Determine the [X, Y] coordinate at the center of the cell enclosing the given text.  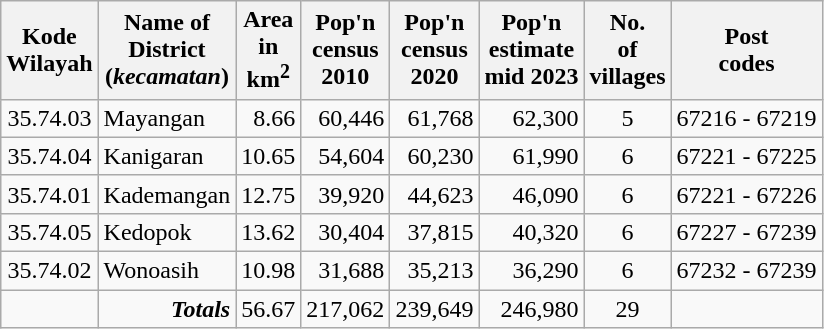
40,320 [532, 232]
8.66 [268, 118]
No.ofvillages [628, 50]
36,290 [532, 271]
Kode Wilayah [50, 50]
67232 - 67239 [746, 271]
37,815 [434, 232]
35,213 [434, 271]
35.74.04 [50, 156]
46,090 [532, 194]
67227 - 67239 [746, 232]
Kanigaran [167, 156]
217,062 [346, 309]
5 [628, 118]
Postcodes [746, 50]
12.75 [268, 194]
Mayangan [167, 118]
29 [628, 309]
10.98 [268, 271]
Kademangan [167, 194]
60,230 [434, 156]
Totals [167, 309]
35.74.03 [50, 118]
239,649 [434, 309]
13.62 [268, 232]
56.67 [268, 309]
67221 - 67225 [746, 156]
Pop'ncensus2020 [434, 50]
61,990 [532, 156]
44,623 [434, 194]
Pop'nestimatemid 2023 [532, 50]
Area in km2 [268, 50]
Name ofDistrict(kecamatan) [167, 50]
61,768 [434, 118]
35.74.01 [50, 194]
62,300 [532, 118]
246,980 [532, 309]
39,920 [346, 194]
Kedopok [167, 232]
35.74.05 [50, 232]
31,688 [346, 271]
54,604 [346, 156]
Wonoasih [167, 271]
60,446 [346, 118]
Pop'ncensus2010 [346, 50]
67216 - 67219 [746, 118]
10.65 [268, 156]
35.74.02 [50, 271]
67221 - 67226 [746, 194]
30,404 [346, 232]
